Pinpoint the cell where the given text exists, returning its (X, Y) midpoint coordinate. 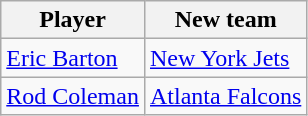
New York Jets (225, 58)
New team (225, 20)
Atlanta Falcons (225, 96)
Eric Barton (73, 58)
Rod Coleman (73, 96)
Player (73, 20)
